Pinpoint the cell where the given text exists, returning its [x, y] midpoint coordinate. 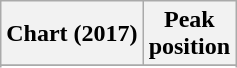
Peakposition [189, 34]
Chart (2017) [72, 34]
